Provide the [X, Y] coordinate of the cell's center where the given text is located.  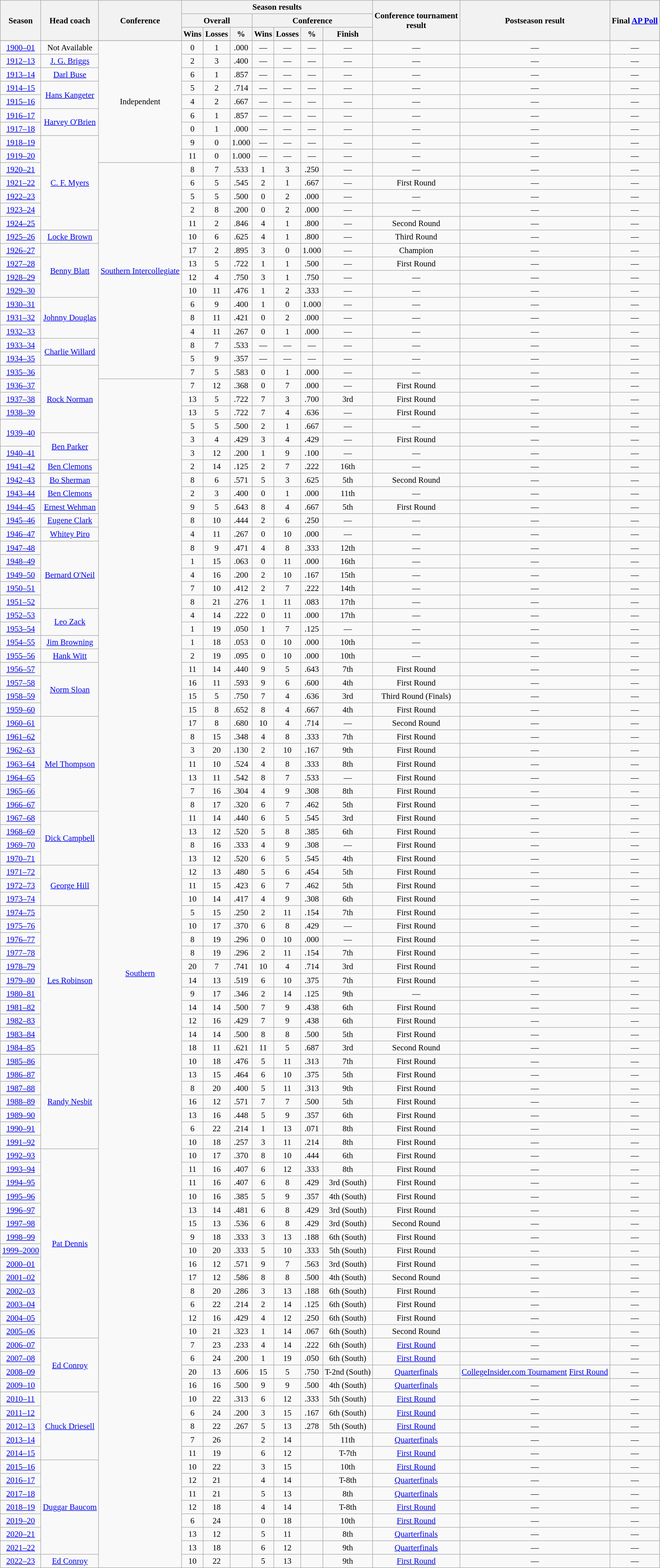
1984–85 [21, 1048]
Ernest Wehman [70, 507]
1977–78 [21, 953]
1996–97 [21, 1210]
.257 [241, 1142]
Head coach [70, 21]
1998–99 [21, 1237]
.536 [241, 1223]
1975–76 [21, 926]
Leo Zack [70, 622]
1933–34 [21, 345]
2003–04 [21, 1305]
1914–15 [21, 88]
Dick Campbell [70, 838]
Final AP Poll [635, 21]
1926–27 [21, 251]
1978–79 [21, 967]
T-2nd (South) [348, 1372]
.583 [241, 372]
1934–35 [21, 358]
.606 [241, 1372]
1959–60 [21, 710]
1942–43 [21, 480]
Third Round (Finals) [416, 696]
CollegeInsider.com Tournament First Round [534, 1372]
Bernard O'Neil [70, 575]
Southern [140, 973]
.323 [241, 1331]
1961–62 [21, 737]
1941–42 [21, 467]
1971–72 [21, 872]
C. F. Myers [70, 183]
1945–46 [21, 521]
1990–91 [21, 1129]
2015–16 [21, 1467]
Rock Norman [70, 399]
.700 [312, 399]
1974–75 [21, 913]
.600 [312, 683]
.130 [241, 751]
1952–53 [21, 615]
1980–81 [21, 994]
1927–28 [21, 264]
.083 [312, 602]
.621 [241, 1048]
2005–06 [21, 1331]
2018–19 [21, 1507]
Third Round [416, 237]
Overall [217, 21]
1972–73 [21, 886]
T-7th [348, 1453]
.368 [241, 386]
1982–83 [21, 1021]
Jim Browning [70, 642]
.586 [241, 1278]
1913–14 [21, 75]
2012–13 [21, 1426]
Bo Sherman [70, 480]
1973–74 [21, 899]
.071 [312, 1129]
Locke Brown [70, 237]
1985–86 [21, 1061]
.100 [312, 453]
1965–66 [21, 791]
1936–37 [21, 386]
1992–93 [21, 1156]
1956–57 [21, 669]
.563 [312, 1264]
.741 [241, 967]
1937–38 [21, 399]
1951–52 [21, 602]
.680 [241, 723]
Southern Intercollegiate [140, 271]
2011–12 [21, 1413]
1970–71 [21, 858]
.593 [241, 683]
1935–36 [21, 372]
Ben Parker [70, 446]
1981–82 [21, 1007]
Harvey O'Brien [70, 122]
.286 [241, 1291]
1916–17 [21, 115]
.053 [241, 642]
Whitey Piro [70, 534]
1979–80 [21, 980]
1947–48 [21, 548]
.464 [241, 1075]
1989–90 [21, 1115]
1995–96 [21, 1196]
Darl Buse [70, 75]
2017–18 [21, 1494]
Benny Blatt [70, 271]
1976–77 [21, 940]
15th [348, 575]
Not Available [70, 48]
1999–2000 [21, 1251]
.412 [241, 588]
1912–13 [21, 61]
26 [217, 1440]
1924–25 [21, 223]
Champion [416, 251]
Season [21, 21]
.652 [241, 710]
.687 [312, 1048]
2009–10 [21, 1386]
.448 [241, 1115]
1994–95 [21, 1183]
2021–22 [21, 1548]
Les Robinson [70, 980]
23 [217, 1345]
1966–67 [21, 804]
1943–44 [21, 494]
2019–20 [21, 1521]
George Hill [70, 886]
2010–11 [21, 1399]
12th [348, 548]
14th [348, 588]
1983–84 [21, 1034]
1991–92 [21, 1142]
1964–65 [21, 778]
1967–68 [21, 818]
Conference tournamentresult [416, 21]
Independent [140, 102]
.304 [241, 791]
1944–45 [21, 507]
Duggar Baucom [70, 1507]
1917–18 [21, 129]
.346 [241, 994]
1921–22 [21, 183]
1939–40 [21, 433]
.067 [312, 1331]
2001–02 [21, 1278]
.481 [241, 1210]
2022–23 [21, 1561]
1969–70 [21, 845]
2004–05 [21, 1318]
1954–55 [21, 642]
.348 [241, 737]
2014–15 [21, 1453]
1962–63 [21, 751]
1900–01 [21, 48]
Hank Witt [70, 656]
Johnny Douglas [70, 318]
1987–88 [21, 1088]
.278 [312, 1426]
Mel Thompson [70, 764]
1918–19 [21, 142]
Season results [277, 7]
.276 [241, 602]
.417 [241, 899]
.454 [312, 872]
1930–31 [21, 304]
1986–87 [21, 1075]
2002–03 [21, 1291]
1928–29 [21, 278]
1960–61 [21, 723]
J. G. Briggs [70, 61]
2016–17 [21, 1480]
2020–21 [21, 1534]
.895 [241, 251]
1915–16 [21, 102]
1938–39 [21, 413]
Eugene Clark [70, 521]
Randy Nesbit [70, 1101]
Chuck Driesell [70, 1426]
1946–47 [21, 534]
1955–56 [21, 656]
1920–21 [21, 169]
.095 [241, 656]
2000–01 [21, 1264]
Charlie Willard [70, 352]
2007–08 [21, 1358]
Hans Kangeter [70, 95]
.063 [241, 561]
1940–41 [21, 453]
1993–94 [21, 1169]
1948–49 [21, 561]
1931–32 [21, 318]
.480 [241, 872]
1932–33 [21, 331]
1922–23 [21, 196]
Postseason result [534, 21]
1949–50 [21, 575]
2008–09 [21, 1372]
.524 [241, 764]
.320 [241, 804]
.423 [241, 886]
Norm Sloan [70, 689]
.846 [241, 223]
.519 [241, 980]
2006–07 [21, 1345]
1957–58 [21, 683]
.421 [241, 318]
1958–59 [21, 696]
2013–14 [21, 1440]
.471 [241, 548]
Pat Dennis [70, 1243]
1963–64 [21, 764]
1925–26 [21, 237]
Finish [348, 34]
1997–98 [21, 1223]
1950–51 [21, 588]
1923–24 [21, 210]
1968–69 [21, 831]
1929–30 [21, 291]
1953–54 [21, 629]
1988–89 [21, 1102]
.233 [241, 1345]
.542 [241, 778]
1919–20 [21, 156]
